Pinpoint the cell where the given text exists, returning its (X, Y) midpoint coordinate. 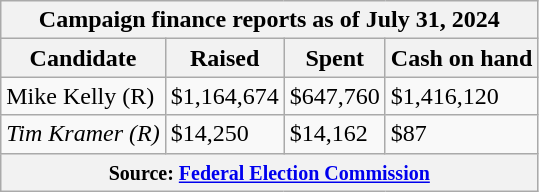
$1,164,674 (224, 96)
$14,162 (334, 134)
Mike Kelly (R) (83, 96)
Candidate (83, 58)
$647,760 (334, 96)
Tim Kramer (R) (83, 134)
Raised (224, 58)
Cash on hand (461, 58)
$14,250 (224, 134)
$1,416,120 (461, 96)
Source: Federal Election Commission (270, 172)
$87 (461, 134)
Campaign finance reports as of July 31, 2024 (270, 20)
Spent (334, 58)
